From the cell containing the given text, extract its center point as [X, Y] coordinate. 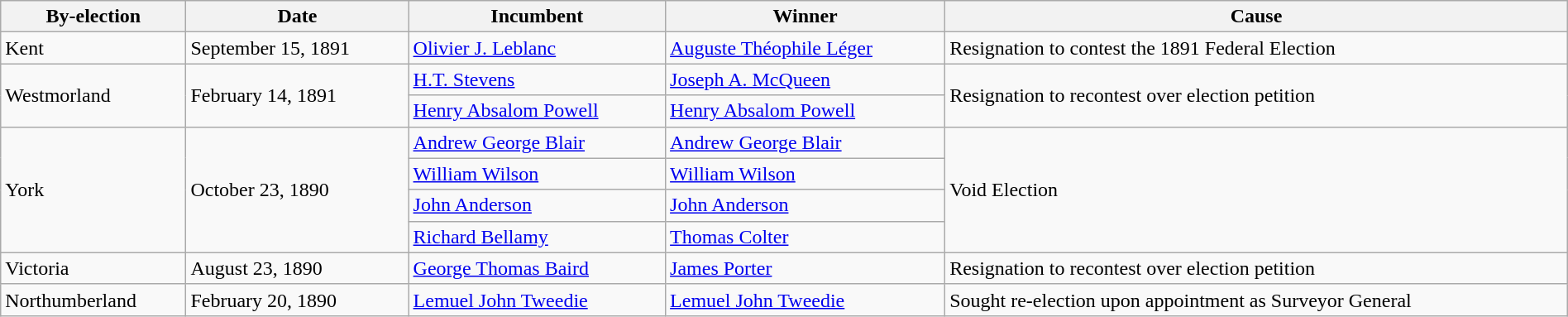
August 23, 1890 [298, 268]
Void Election [1257, 190]
Kent [93, 48]
Joseph A. McQueen [806, 79]
Westmorland [93, 95]
Northumberland [93, 300]
Incumbent [538, 17]
Thomas Colter [806, 237]
February 20, 1890 [298, 300]
October 23, 1890 [298, 190]
Richard Bellamy [538, 237]
Olivier J. Leblanc [538, 48]
February 14, 1891 [298, 95]
York [93, 190]
H.T. Stevens [538, 79]
September 15, 1891 [298, 48]
By-election [93, 17]
Sought re-election upon appointment as Surveyor General [1257, 300]
Victoria [93, 268]
Auguste Théophile Léger [806, 48]
James Porter [806, 268]
Date [298, 17]
Cause [1257, 17]
Resignation to contest the 1891 Federal Election [1257, 48]
George Thomas Baird [538, 268]
Winner [806, 17]
